Return [X, Y] of the center of cell containing provided text 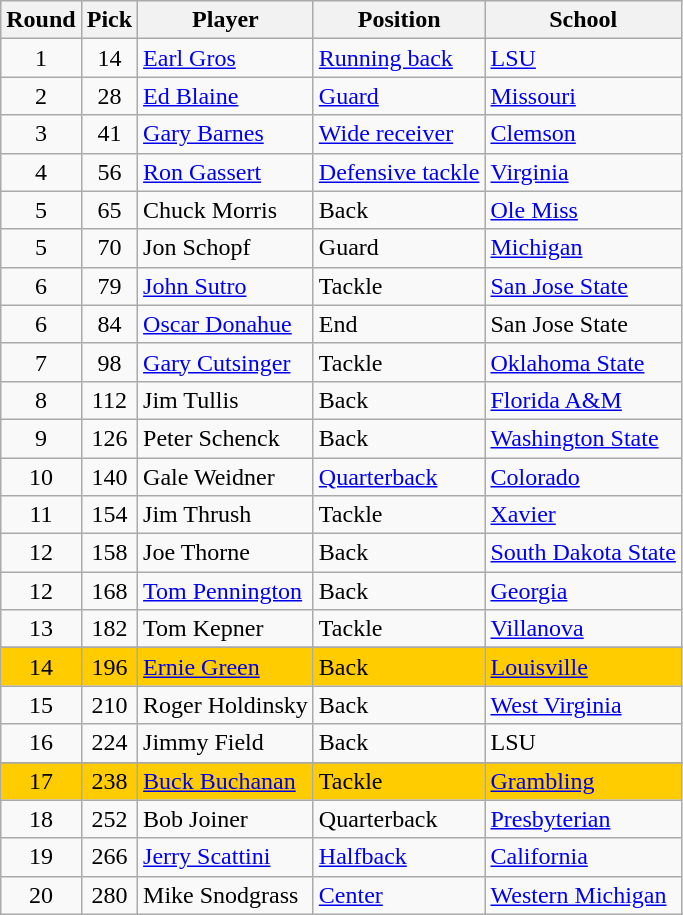
End [399, 324]
13 [41, 629]
Louisville [583, 667]
11 [41, 515]
Western Michigan [583, 895]
Tom Pennington [226, 591]
Virginia [583, 172]
17 [41, 781]
Jimmy Field [226, 743]
Ernie Green [226, 667]
10 [41, 477]
Jerry Scattini [226, 857]
Presbyterian [583, 819]
196 [109, 667]
158 [109, 553]
Earl Gros [226, 58]
West Virginia [583, 705]
Villanova [583, 629]
18 [41, 819]
19 [41, 857]
Gale Weidner [226, 477]
266 [109, 857]
3 [41, 134]
Round [41, 20]
Position [399, 20]
168 [109, 591]
126 [109, 438]
9 [41, 438]
Player [226, 20]
8 [41, 400]
Colorado [583, 477]
Chuck Morris [226, 210]
Mike Snodgrass [226, 895]
Buck Buchanan [226, 781]
Gary Cutsinger [226, 362]
Oscar Donahue [226, 324]
Gary Barnes [226, 134]
56 [109, 172]
California [583, 857]
15 [41, 705]
Pick [109, 20]
Running back [399, 58]
Joe Thorne [226, 553]
Center [399, 895]
79 [109, 286]
224 [109, 743]
Clemson [583, 134]
210 [109, 705]
Georgia [583, 591]
41 [109, 134]
1 [41, 58]
98 [109, 362]
84 [109, 324]
Roger Holdinsky [226, 705]
280 [109, 895]
Ole Miss [583, 210]
Michigan [583, 248]
Peter Schenck [226, 438]
252 [109, 819]
Jim Thrush [226, 515]
112 [109, 400]
Missouri [583, 96]
Florida A&M [583, 400]
John Sutro [226, 286]
School [583, 20]
South Dakota State [583, 553]
65 [109, 210]
4 [41, 172]
Ron Gassert [226, 172]
2 [41, 96]
154 [109, 515]
Bob Joiner [226, 819]
Defensive tackle [399, 172]
7 [41, 362]
Halfback [399, 857]
70 [109, 248]
Oklahoma State [583, 362]
20 [41, 895]
Washington State [583, 438]
Tom Kepner [226, 629]
Jim Tullis [226, 400]
140 [109, 477]
16 [41, 743]
182 [109, 629]
Ed Blaine [226, 96]
238 [109, 781]
Wide receiver [399, 134]
Xavier [583, 515]
Jon Schopf [226, 248]
Grambling [583, 781]
28 [109, 96]
